Identify which cell holds the provided text, then report its (x, y) central coordinate. 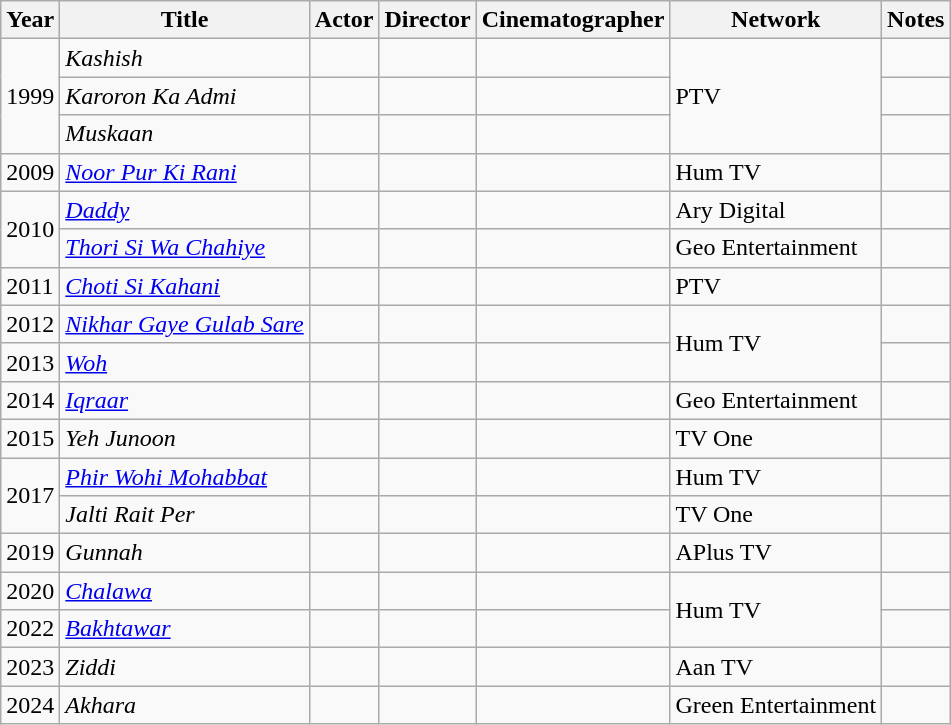
2015 (30, 438)
Actor (344, 20)
Nikhar Gaye Gulab Sare (184, 324)
Thori Si Wa Chahiye (184, 248)
Notes (916, 20)
2014 (30, 400)
Ary Digital (776, 210)
Cinematographer (573, 20)
2020 (30, 591)
2017 (30, 496)
Bakhtawar (184, 629)
Chalawa (184, 591)
Aan TV (776, 667)
Title (184, 20)
Daddy (184, 210)
2024 (30, 705)
2022 (30, 629)
Yeh Junoon (184, 438)
Phir Wohi Mohabbat (184, 477)
Noor Pur Ki Rani (184, 172)
Iqraar (184, 400)
Choti Si Kahani (184, 286)
2019 (30, 553)
2009 (30, 172)
Kashish (184, 58)
2010 (30, 229)
Gunnah (184, 553)
Muskaan (184, 134)
2011 (30, 286)
2023 (30, 667)
Network (776, 20)
Jalti Rait Per (184, 515)
Director (428, 20)
2012 (30, 324)
Woh (184, 362)
Akhara (184, 705)
Year (30, 20)
1999 (30, 96)
Karoron Ka Admi (184, 96)
APlus TV (776, 553)
Green Entertainment (776, 705)
2013 (30, 362)
Ziddi (184, 667)
